Search for the cell housing the specified text and yield its (x, y) center coordinate. 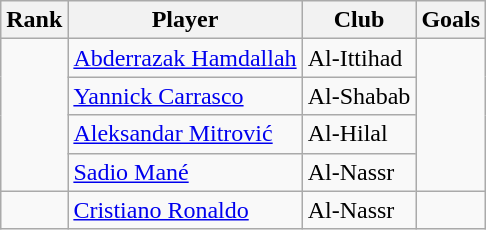
Abderrazak Hamdallah (185, 58)
Club (359, 20)
Goals (451, 20)
Al-Hilal (359, 134)
Sadio Mané (185, 172)
Aleksandar Mitrović (185, 134)
Al-Ittihad (359, 58)
Al-Shabab (359, 96)
Yannick Carrasco (185, 96)
Cristiano Ronaldo (185, 210)
Rank (34, 20)
Player (185, 20)
